Detect which cell encompasses the target text, then output its (X, Y) center coordinate. 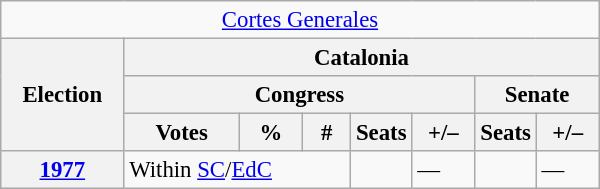
Congress (300, 95)
Senate (537, 95)
1977 (62, 170)
Election (62, 96)
Catalonia (362, 58)
# (327, 133)
Within SC/EdC (238, 170)
Votes (182, 133)
Cortes Generales (300, 20)
% (270, 133)
